Detect which cell encompasses the target text, then output its [x, y] center coordinate. 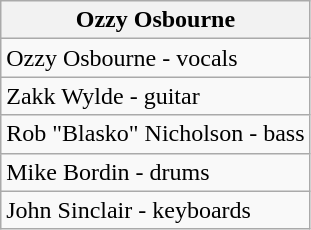
Mike Bordin - drums [156, 172]
Ozzy Osbourne - vocals [156, 58]
Rob "Blasko" Nicholson - bass [156, 134]
Zakk Wylde - guitar [156, 96]
Ozzy Osbourne [156, 20]
John Sinclair - keyboards [156, 210]
